Capture the cell that displays the provided text and extract its [x, y] central coordinate. 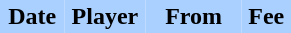
From [194, 16]
Player [106, 16]
Date [32, 16]
Fee [266, 16]
